For the text-containing cell, return its midpoint in [x, y] coordinate format. 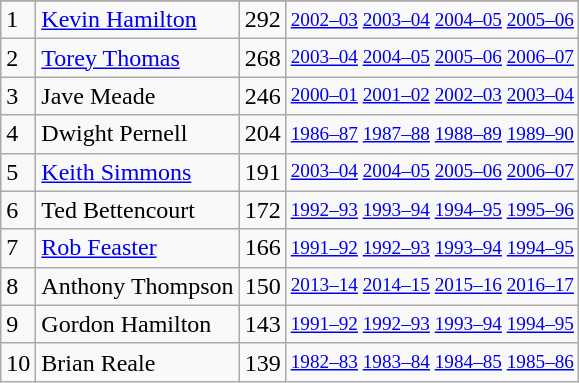
6 [18, 210]
3 [18, 96]
204 [262, 134]
Rob Feaster [138, 248]
Ted Bettencourt [138, 210]
Anthony Thompson [138, 286]
10 [18, 362]
143 [262, 324]
Torey Thomas [138, 58]
Kevin Hamilton [138, 20]
292 [262, 20]
268 [262, 58]
5 [18, 172]
7 [18, 248]
Brian Reale [138, 362]
8 [18, 286]
191 [262, 172]
4 [18, 134]
Gordon Hamilton [138, 324]
2013–14 2014–15 2015–16 2016–17 [432, 286]
2000–01 2001–02 2002–03 2003–04 [432, 96]
172 [262, 210]
1986–87 1987–88 1988–89 1989–90 [432, 134]
Dwight Pernell [138, 134]
1982–83 1983–84 1984–85 1985–86 [432, 362]
9 [18, 324]
1992–93 1993–94 1994–95 1995–96 [432, 210]
1 [18, 20]
Keith Simmons [138, 172]
150 [262, 286]
246 [262, 96]
2 [18, 58]
2002–03 2003–04 2004–05 2005–06 [432, 20]
166 [262, 248]
Jave Meade [138, 96]
139 [262, 362]
